Pinpoint the cell where the given text exists, returning its (X, Y) midpoint coordinate. 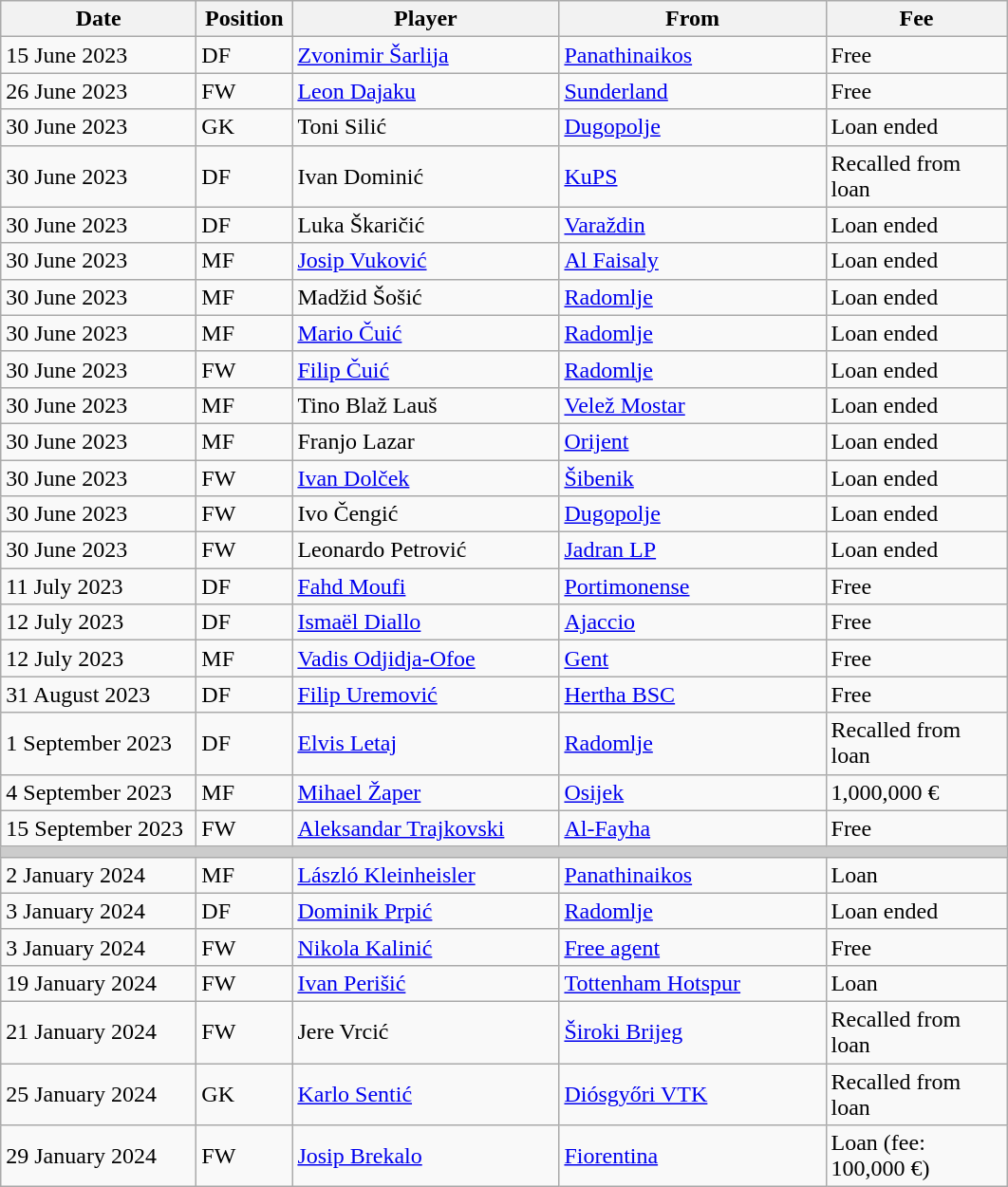
Mihael Žaper (425, 792)
Široki Brijeg (693, 1032)
Osijek (693, 792)
Diósgyőri VTK (693, 1093)
11 July 2023 (99, 586)
Leon Dajaku (425, 91)
Nikola Kalinić (425, 947)
2 January 2024 (99, 875)
Ivo Čengić (425, 514)
Loan (fee: 100,000 €) (917, 1156)
Ivan Dominić (425, 176)
Ismaël Diallo (425, 622)
Toni Silić (425, 127)
Gent (693, 658)
Fahd Moufi (425, 586)
Al Faisaly (693, 261)
Zvonimir Šarlija (425, 55)
Filip Uremović (425, 695)
Free agent (693, 947)
19 January 2024 (99, 983)
31 August 2023 (99, 695)
Tino Blaž Lauš (425, 405)
Ajaccio (693, 622)
Dominik Prpić (425, 911)
Player (425, 19)
Šibenik (693, 477)
1,000,000 € (917, 792)
Filip Čuić (425, 369)
Aleksandar Trajkovski (425, 828)
Elvis Letaj (425, 744)
21 January 2024 (99, 1032)
Varaždin (693, 225)
Fee (917, 19)
26 June 2023 (99, 91)
1 September 2023 (99, 744)
KuPS (693, 176)
Jadran LP (693, 550)
Vadis Odjidja-Ofoe (425, 658)
Madžid Šošić (425, 297)
Josip Brekalo (425, 1156)
Al-Fayha (693, 828)
Position (245, 19)
László Kleinheisler (425, 875)
Velež Mostar (693, 405)
Jere Vrcić (425, 1032)
25 January 2024 (99, 1093)
4 September 2023 (99, 792)
Date (99, 19)
Orijent (693, 441)
Hertha BSC (693, 695)
Tottenham Hotspur (693, 983)
29 January 2024 (99, 1156)
From (693, 19)
Josip Vuković (425, 261)
Karlo Sentić (425, 1093)
Luka Škaričić (425, 225)
15 September 2023 (99, 828)
Ivan Dolček (425, 477)
Portimonense (693, 586)
Mario Čuić (425, 333)
Fiorentina (693, 1156)
Sunderland (693, 91)
15 June 2023 (99, 55)
Leonardo Petrović (425, 550)
Franjo Lazar (425, 441)
Ivan Perišić (425, 983)
